Search for the cell housing the specified text and yield its (X, Y) center coordinate. 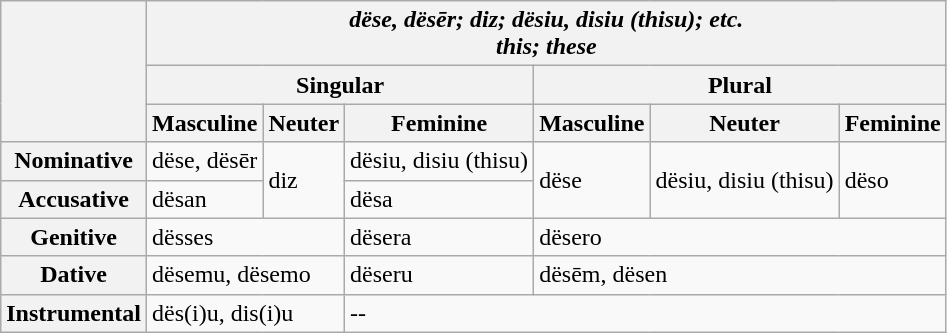
dësera (440, 237)
dëso (892, 180)
dëse, dësēr (204, 161)
dëse, dësēr; diz; dësiu, disiu (thisu); etc. this; these (546, 34)
dësses (245, 237)
Genitive (74, 237)
dësero (740, 237)
dësemu, dësemo (245, 275)
-- (646, 313)
Singular (340, 85)
Accusative (74, 199)
diz (304, 180)
dësēm, dësen (740, 275)
Nominative (74, 161)
Instrumental (74, 313)
dëseru (440, 275)
Plural (740, 85)
dës(i)u, dis(i)u (245, 313)
Dative (74, 275)
dësan (204, 199)
dësa (440, 199)
dëse (592, 180)
